Provide the (X, Y) coordinate of the cell's center where the given text is located.  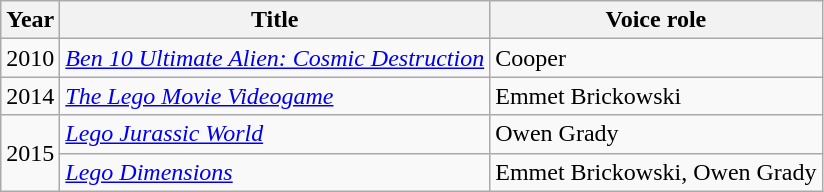
Year (30, 20)
2010 (30, 58)
Title (275, 20)
Ben 10 Ultimate Alien: Cosmic Destruction (275, 58)
2014 (30, 96)
Lego Jurassic World (275, 134)
Owen Grady (656, 134)
Emmet Brickowski (656, 96)
2015 (30, 153)
Emmet Brickowski, Owen Grady (656, 172)
Cooper (656, 58)
Voice role (656, 20)
Lego Dimensions (275, 172)
The Lego Movie Videogame (275, 96)
